Extract the (x, y) coordinate from the center of the cell holding the provided text.  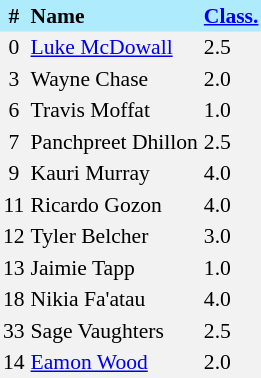
13 (14, 268)
Name (114, 16)
Panchpreet Dhillon (114, 142)
12 (14, 236)
Nikia Fa'atau (114, 300)
Kauri Murray (114, 174)
6 (14, 110)
Sage Vaughters (114, 331)
7 (14, 142)
Wayne Chase (114, 79)
Tyler Belcher (114, 236)
3 (14, 79)
9 (14, 174)
# (14, 16)
0 (14, 48)
18 (14, 300)
33 (14, 331)
11 (14, 205)
Jaimie Tapp (114, 268)
Luke McDowall (114, 48)
Eamon Wood (114, 362)
Travis Moffat (114, 110)
Ricardo Gozon (114, 205)
14 (14, 362)
